Return the (x, y) coordinate for the center point of the cell that contains the specified text.  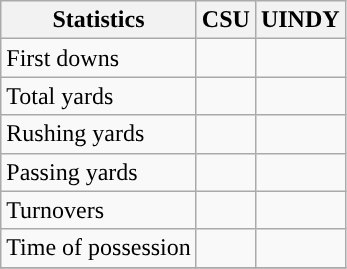
Rushing yards (99, 134)
First downs (99, 58)
Total yards (99, 96)
Statistics (99, 20)
Passing yards (99, 172)
UINDY (300, 20)
Time of possession (99, 248)
Turnovers (99, 210)
CSU (226, 20)
